Provide the [X, Y] coordinate of the cell's center where the given text is located.  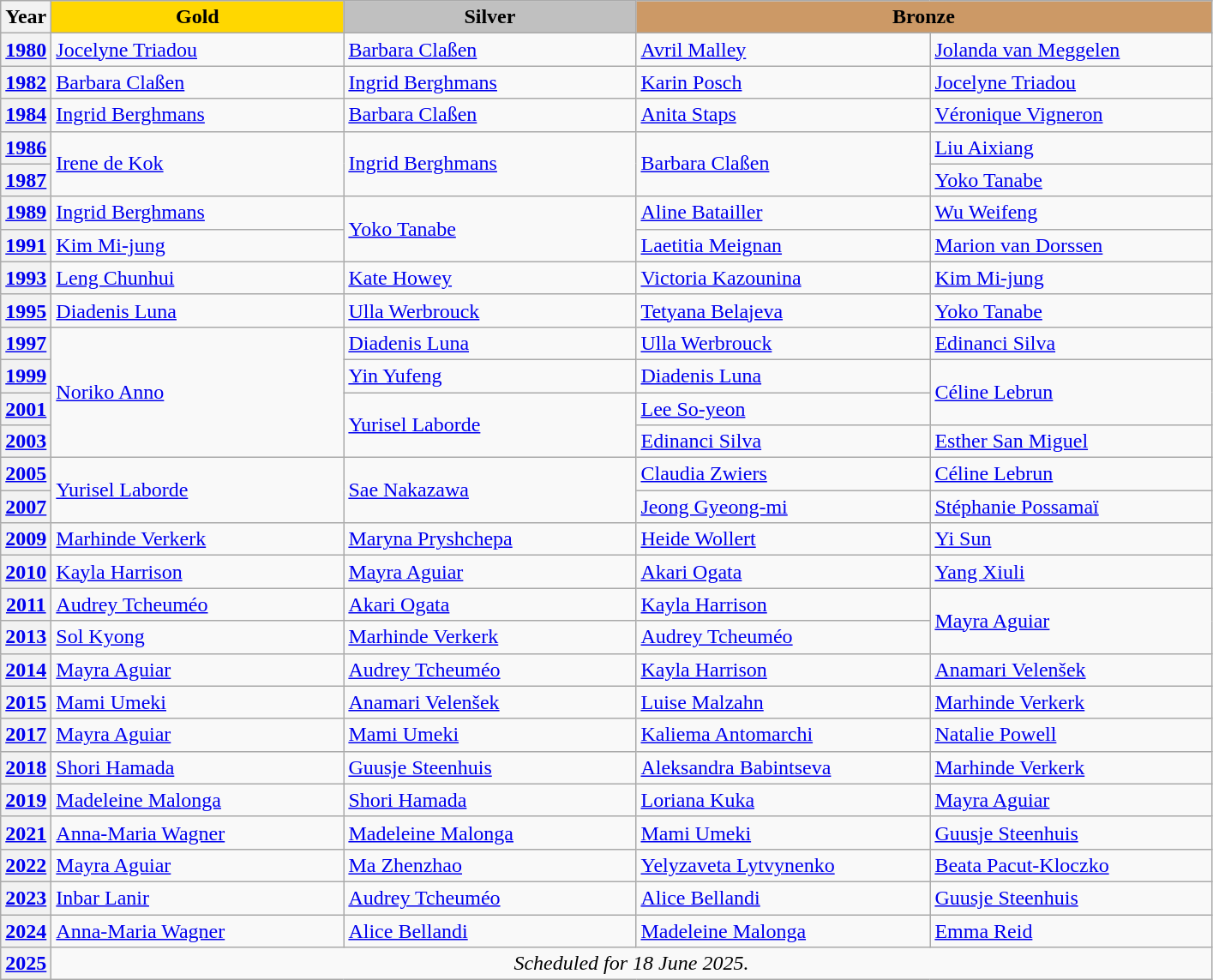
1984 [26, 115]
Liu Aixiang [1071, 147]
Aline Batailler [784, 213]
Natalie Powell [1071, 735]
Claudia Zwiers [784, 474]
2001 [26, 409]
Yang Xiuli [1071, 572]
2003 [26, 442]
Bronze [924, 17]
Inbar Lanir [197, 898]
2023 [26, 898]
Karin Posch [784, 82]
Yin Yufeng [490, 376]
Laetitia Meignan [784, 245]
Leng Chunhui [197, 278]
Gold [197, 17]
Noriko Anno [197, 392]
2010 [26, 572]
Yelyzaveta Lytvynenko [784, 865]
2014 [26, 670]
Luise Malzahn [784, 702]
1997 [26, 343]
2019 [26, 800]
2013 [26, 637]
2015 [26, 702]
2025 [26, 964]
Kaliema Antomarchi [784, 735]
1986 [26, 147]
2018 [26, 767]
Tetyana Belajeva [784, 310]
1989 [26, 213]
Esther San Miguel [1071, 442]
Jolanda van Meggelen [1071, 50]
Ma Zhenzhao [490, 865]
Scheduled for 18 June 2025. [631, 964]
1995 [26, 310]
1999 [26, 376]
2009 [26, 539]
2017 [26, 735]
1982 [26, 82]
Wu Weifeng [1071, 213]
Silver [490, 17]
1980 [26, 50]
Lee So-yeon [784, 409]
Loriana Kuka [784, 800]
2011 [26, 604]
2007 [26, 507]
1991 [26, 245]
Sol Kyong [197, 637]
1987 [26, 180]
Stéphanie Possamaï [1071, 507]
2005 [26, 474]
Kate Howey [490, 278]
Maryna Pryshchepa [490, 539]
Anita Staps [784, 115]
Beata Pacut-Kloczko [1071, 865]
2022 [26, 865]
2021 [26, 833]
Marion van Dorssen [1071, 245]
Year [26, 17]
Emma Reid [1071, 930]
Véronique Vigneron [1071, 115]
Yi Sun [1071, 539]
Heide Wollert [784, 539]
Victoria Kazounina [784, 278]
Irene de Kok [197, 164]
2024 [26, 930]
Avril Malley [784, 50]
Sae Nakazawa [490, 490]
Aleksandra Babintseva [784, 767]
Jeong Gyeong-mi [784, 507]
1993 [26, 278]
